Return (x, y) of the center of cell containing provided text 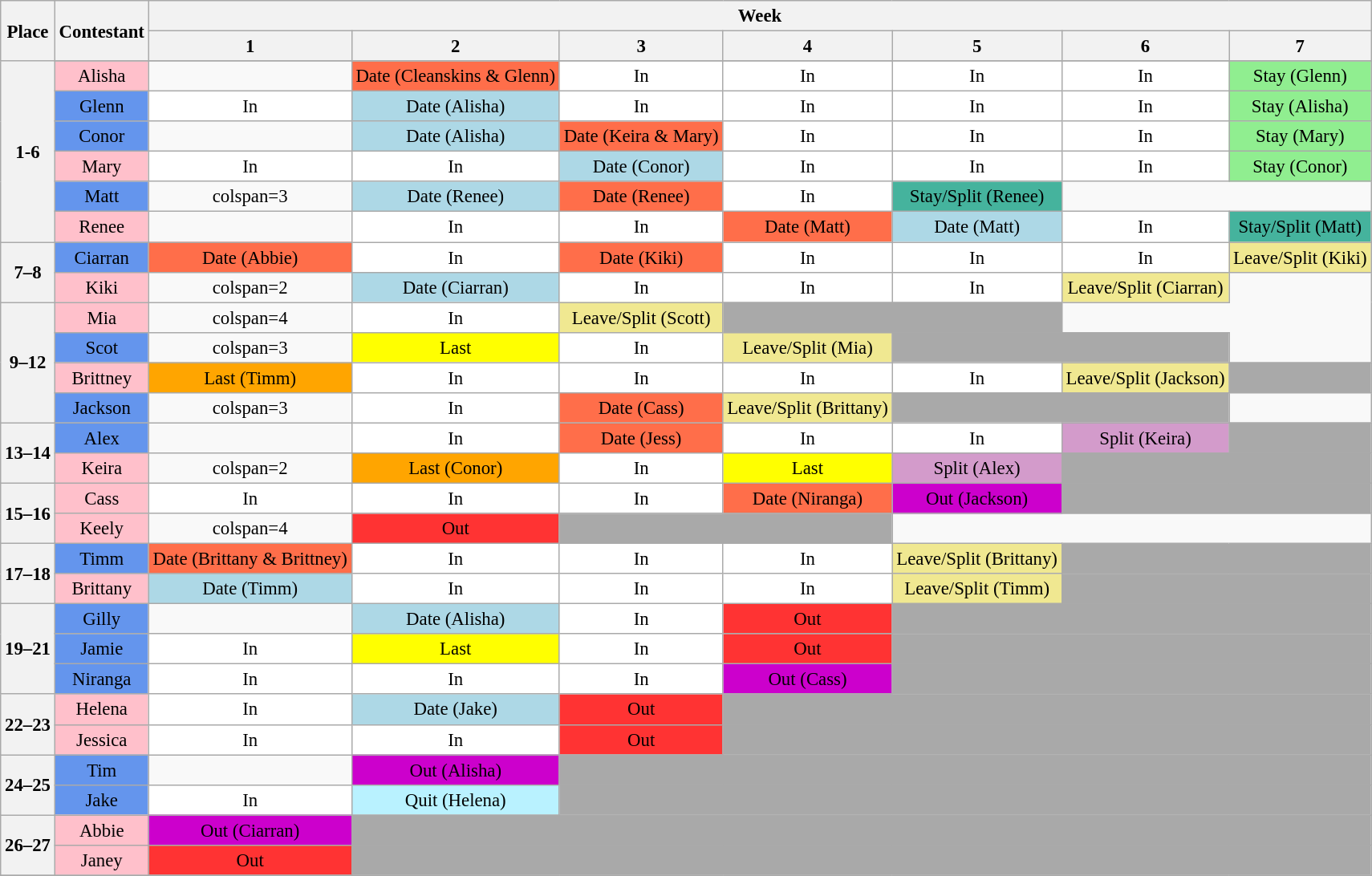
Date (Ciarran) (456, 287)
Jackson (101, 408)
Last (Timm) (250, 378)
Date (Jess) (641, 438)
Out (Ciarran) (250, 830)
Date (Keira & Mary) (641, 136)
3 (641, 47)
Leave/Split (Ciarran) (1146, 287)
Date (Cleanskins & Glenn) (456, 76)
Split (Keira) (1146, 438)
Date (Cass) (641, 408)
13–14 (28, 452)
Leave/Split (Timm) (977, 589)
Date (Conor) (641, 167)
Keira (101, 468)
Leave/Split (Mia) (807, 347)
Glenn (101, 107)
Split (Alex) (977, 468)
Jessica (101, 740)
Date (Brittany & Brittney) (250, 559)
Stay (Conor) (1300, 167)
6 (1146, 47)
Cass (101, 498)
19–21 (28, 650)
Conor (101, 136)
1-6 (28, 152)
Quit (Helena) (456, 800)
Mary (101, 167)
Kiki (101, 287)
Date (Jake) (456, 710)
Tim (101, 770)
Jamie (101, 649)
Stay/Split (Renee) (977, 197)
Keely (101, 529)
Ciarran (101, 258)
Stay (Glenn) (1300, 76)
17–18 (28, 574)
2 (456, 47)
Stay (Mary) (1300, 136)
Last (Conor) (456, 468)
Scot (101, 347)
Jake (101, 800)
Alex (101, 438)
Leave/Split (Jackson) (1146, 378)
Contestant (101, 30)
Leave/Split (Kiki) (1300, 258)
Niranga (101, 679)
1 (250, 47)
Brittney (101, 378)
Date (Kiki) (641, 258)
Alisha (101, 76)
4 (807, 47)
24–25 (28, 785)
Brittany (101, 589)
Leave/Split (Scott) (641, 318)
7 (1300, 47)
9–12 (28, 363)
15–16 (28, 513)
Stay/Split (Matt) (1300, 227)
Gilly (101, 619)
Place (28, 30)
Janey (101, 861)
Matt (101, 197)
Date (Timm) (250, 589)
Date (Niranga) (807, 498)
Helena (101, 710)
Week (760, 16)
Renee (101, 227)
Out (Jackson) (977, 498)
Timm (101, 559)
Abbie (101, 830)
22–23 (28, 725)
Out (Cass) (807, 679)
7–8 (28, 273)
Mia (101, 318)
Date (Abbie) (250, 258)
5 (977, 47)
26–27 (28, 846)
Stay (Alisha) (1300, 107)
Out (Alisha) (456, 770)
